Search for the cell housing the specified text and yield its [x, y] center coordinate. 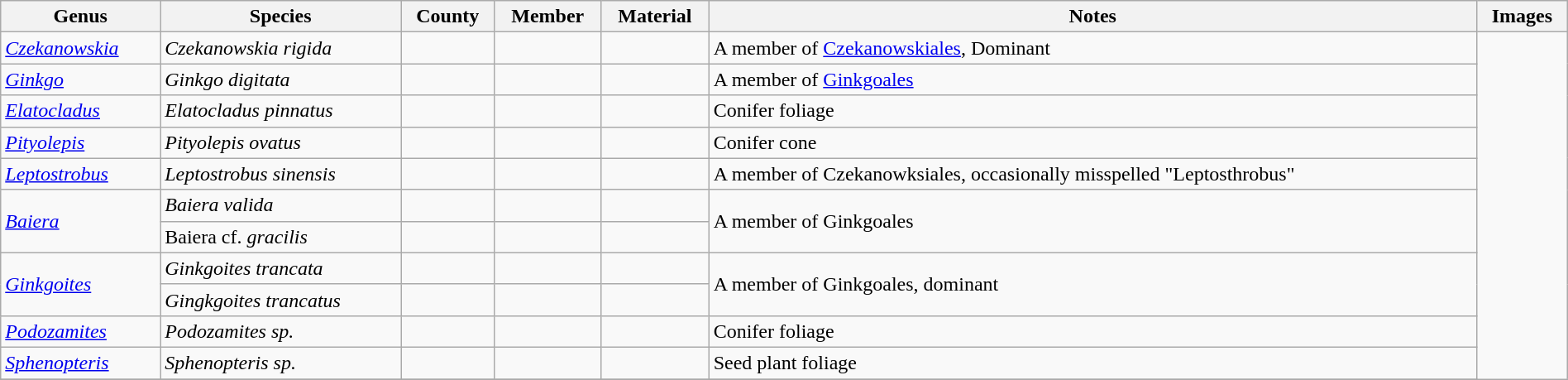
Baiera [81, 221]
Ginkgoites trancata [281, 268]
Podozamites sp. [281, 331]
Gingkgoites trancatus [281, 300]
A member of Ginkgoales, dominant [1092, 284]
Leptostrobus sinensis [281, 174]
A member of Czekanowskiales, Dominant [1092, 48]
Sphenopteris sp. [281, 363]
Seed plant foliage [1092, 363]
Member [547, 17]
A member of Czekanowksiales, occasionally misspelled "Leptosthrobus" [1092, 174]
Baiera cf. gracilis [281, 237]
Leptostrobus [81, 174]
Elatocladus [81, 111]
Ginkgo [81, 79]
Czekanowskia [81, 48]
County [448, 17]
Czekanowskia rigida [281, 48]
Ginkgoites [81, 284]
Genus [81, 17]
Pityolepis [81, 142]
Ginkgo digitata [281, 79]
Elatocladus pinnatus [281, 111]
Notes [1092, 17]
Conifer cone [1092, 142]
Baiera valida [281, 205]
Podozamites [81, 331]
Sphenopteris [81, 363]
Pityolepis ovatus [281, 142]
Species [281, 17]
Material [655, 17]
Images [1522, 17]
